Return [X, Y] of the center of cell containing provided text 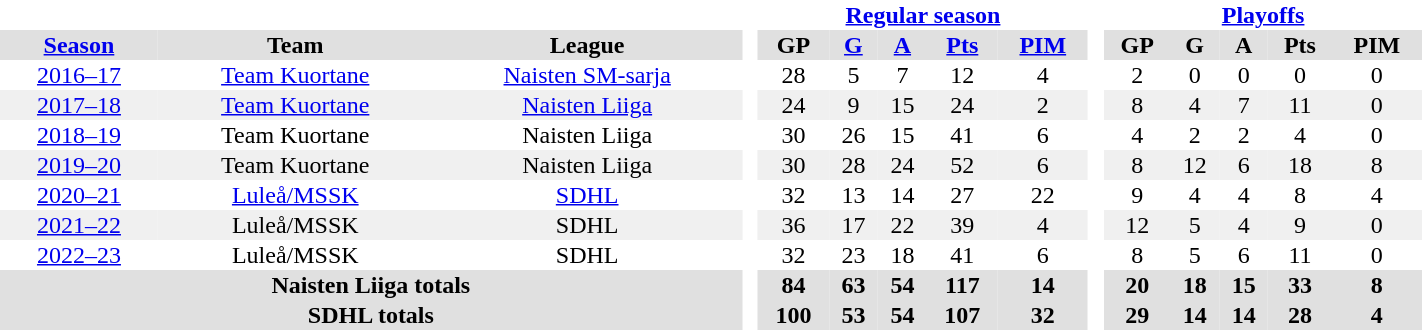
2017–18 [79, 105]
29 [1137, 315]
League [588, 45]
Team [296, 45]
36 [794, 225]
Naisten SM-sarja [588, 75]
84 [794, 285]
117 [962, 285]
100 [794, 315]
2018–19 [79, 135]
107 [962, 315]
26 [854, 135]
Playoffs [1263, 15]
Regular season [923, 15]
33 [1300, 285]
2020–21 [79, 195]
Season [79, 45]
52 [962, 165]
SDHL totals [371, 315]
20 [1137, 285]
13 [854, 195]
2022–23 [79, 255]
2019–20 [79, 165]
2021–22 [79, 225]
39 [962, 225]
27 [962, 195]
17 [854, 225]
Naisten Liiga totals [371, 285]
23 [854, 255]
63 [854, 285]
2016–17 [79, 75]
53 [854, 315]
